Return the [x, y] coordinate for the center point of the cell that contains the specified text.  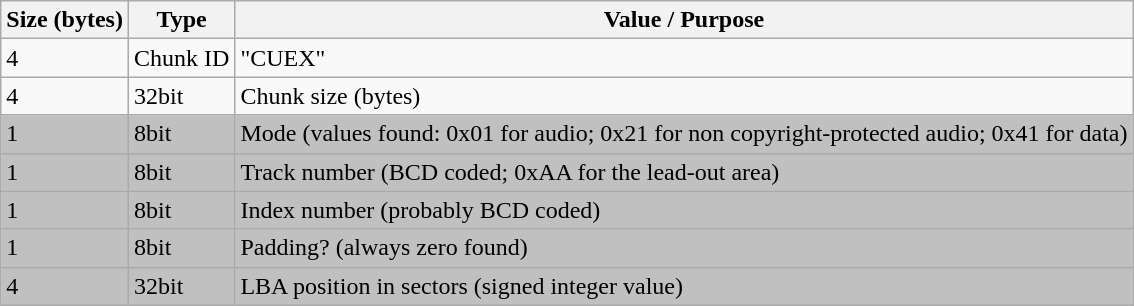
Mode (values found: 0x01 for audio; 0x21 for non copyright-protected audio; 0x41 for data) [684, 134]
Padding? (always zero found) [684, 248]
Chunk size (bytes) [684, 96]
Type [181, 20]
Value / Purpose [684, 20]
LBA position in sectors (signed integer value) [684, 286]
Index number (probably BCD coded) [684, 210]
Chunk ID [181, 58]
Track number (BCD coded; 0xAA for the lead-out area) [684, 172]
Size (bytes) [65, 20]
"CUEX" [684, 58]
